Return the [X, Y] coordinate for the center point of the cell that contains the specified text.  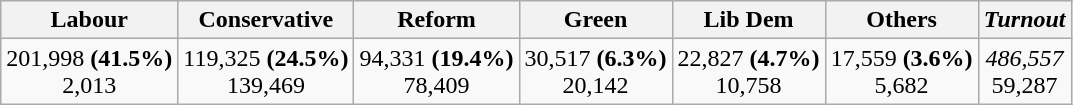
Turnout [1024, 20]
Lib Dem [748, 20]
486,55759,287 [1024, 72]
94,331 (19.4%)78,409 [436, 72]
119,325 (24.5%)139,469 [266, 72]
Conservative [266, 20]
30,517 (6.3%)20,142 [596, 72]
17,559 (3.6%)5,682 [902, 72]
Others [902, 20]
201,998 (41.5%)2,013 [90, 72]
Reform [436, 20]
Green [596, 20]
Labour [90, 20]
22,827 (4.7%)10,758 [748, 72]
